Scan for the cell matching the given text and deliver its [X, Y] coordinate at center. 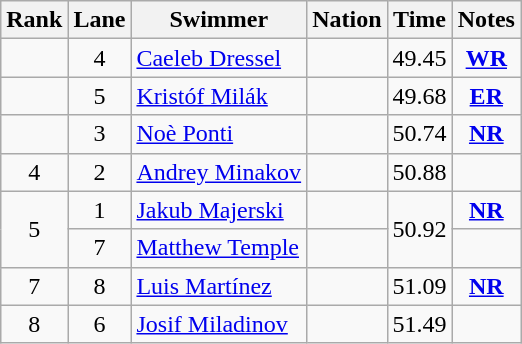
51.49 [420, 324]
Kristóf Milák [219, 96]
49.68 [420, 96]
50.92 [420, 229]
Rank [34, 20]
Notes [486, 20]
Lane [100, 20]
Andrey Minakov [219, 172]
6 [100, 324]
Jakub Majerski [219, 210]
Noè Ponti [219, 134]
1 [100, 210]
Swimmer [219, 20]
49.45 [420, 58]
Josif Miladinov [219, 324]
51.09 [420, 286]
ER [486, 96]
Time [420, 20]
Nation [347, 20]
50.88 [420, 172]
Luis Martínez [219, 286]
Matthew Temple [219, 248]
3 [100, 134]
50.74 [420, 134]
2 [100, 172]
WR [486, 58]
Caeleb Dressel [219, 58]
